Return (x, y) of the center of cell containing provided text 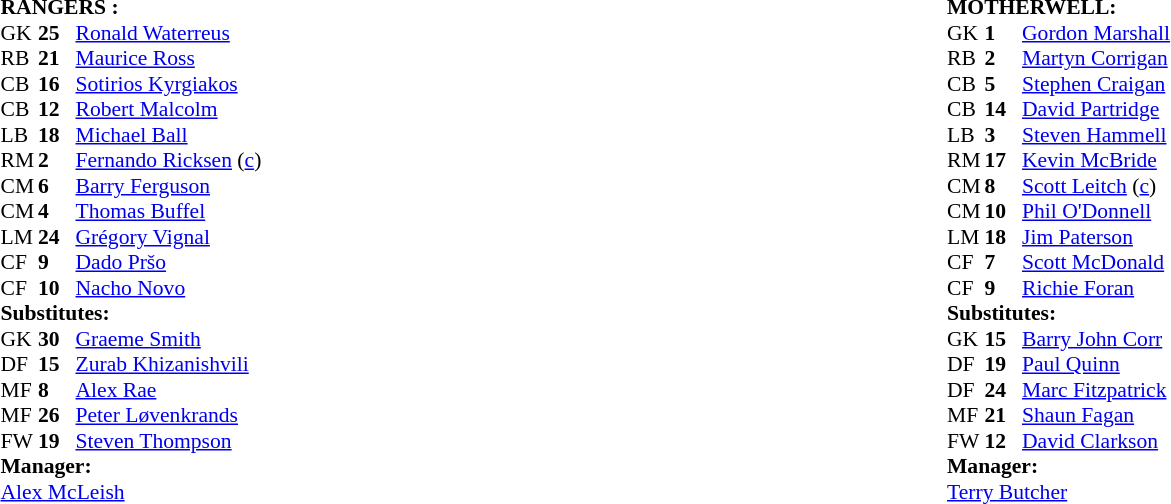
Thomas Buffel (169, 211)
Maurice Ross (169, 59)
5 (1003, 84)
Scott McDonald (1096, 263)
7 (1003, 263)
Gordon Marshall (1096, 33)
25 (57, 33)
David Partridge (1096, 109)
1 (1003, 33)
Phil O'Donnell (1096, 211)
Sotirios Kyrgiakos (169, 84)
Nacho Novo (169, 288)
Alex Rae (169, 390)
Michael Ball (169, 135)
Scott Leitch (c) (1096, 186)
Steven Hammell (1096, 135)
30 (57, 339)
David Clarkson (1096, 441)
17 (1003, 161)
Martyn Corrigan (1096, 59)
Paul Quinn (1096, 365)
Dado Pršo (169, 263)
Grégory Vignal (169, 237)
Shaun Fagan (1096, 415)
Barry John Corr (1096, 339)
Robert Malcolm (169, 109)
Jim Paterson (1096, 237)
4 (57, 211)
6 (57, 186)
14 (1003, 109)
Richie Foran (1096, 288)
Zurab Khizanishvili (169, 365)
16 (57, 84)
Peter Løvenkrands (169, 415)
Steven Thompson (169, 441)
Fernando Ricksen (c) (169, 161)
Ronald Waterreus (169, 33)
Stephen Craigan (1096, 84)
Barry Ferguson (169, 186)
26 (57, 415)
Marc Fitzpatrick (1096, 390)
3 (1003, 135)
Graeme Smith (169, 339)
Kevin McBride (1096, 161)
